Provide the (x, y) coordinate of the cell's center where the given text is located.  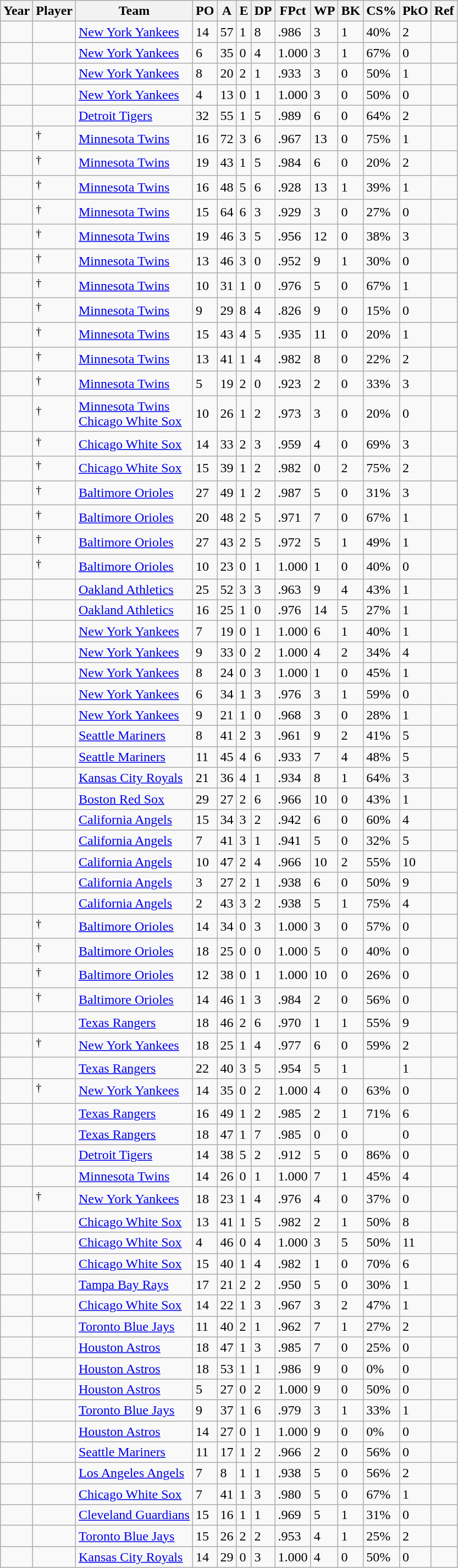
Tampa Bay Rays (134, 1285)
.987 (293, 493)
38% (382, 237)
48% (382, 757)
.954 (293, 1068)
.929 (293, 212)
A (227, 11)
53 (227, 1368)
71% (382, 1113)
26% (382, 975)
34% (382, 652)
31 (227, 285)
86% (382, 1155)
36 (227, 778)
57 (227, 32)
Cleveland Guardians (134, 1515)
.942 (293, 819)
.979 (293, 1410)
24 (227, 673)
DP (263, 11)
.961 (293, 736)
.989 (293, 116)
32% (382, 840)
.935 (293, 335)
37% (382, 1199)
PkO (415, 11)
.977 (293, 1046)
.970 (293, 1023)
FPct (293, 11)
Ref (444, 11)
37 (227, 1410)
.962 (293, 1326)
.973 (293, 414)
.912 (293, 1155)
39% (382, 187)
57% (382, 927)
32 (205, 116)
.928 (293, 187)
64 (227, 212)
.941 (293, 840)
WP (324, 11)
Team (134, 11)
55 (227, 116)
.923 (293, 384)
52 (227, 589)
15% (382, 310)
.969 (293, 1515)
BK (351, 11)
63% (382, 1091)
.934 (293, 778)
45 (227, 757)
.953 (293, 1536)
69% (382, 444)
Los Angeles Angels (134, 1473)
.956 (293, 237)
.952 (293, 261)
.959 (293, 444)
.950 (293, 1285)
47% (382, 1305)
.972 (293, 543)
70% (382, 1264)
.980 (293, 1494)
CS% (382, 11)
41% (382, 736)
28% (382, 715)
PO (205, 11)
49% (382, 543)
Year (16, 11)
Player (54, 11)
39 (227, 469)
72 (227, 139)
.826 (293, 310)
Minnesota TwinsChicago White Sox (134, 414)
.968 (293, 715)
22% (382, 359)
.971 (293, 517)
Boston Red Sox (134, 799)
E (244, 11)
.963 (293, 589)
60% (382, 819)
